Determine the [x, y] coordinate at the center of the cell enclosing the given text.  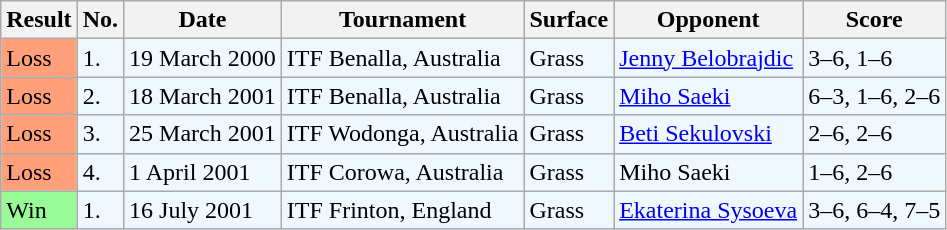
4. [100, 172]
Win [39, 210]
3. [100, 134]
Ekaterina Sysoeva [708, 210]
No. [100, 20]
6–3, 1–6, 2–6 [874, 96]
Score [874, 20]
3–6, 6–4, 7–5 [874, 210]
1 April 2001 [203, 172]
Date [203, 20]
25 March 2001 [203, 134]
Tournament [402, 20]
ITF Corowa, Australia [402, 172]
1–6, 2–6 [874, 172]
19 March 2000 [203, 58]
Beti Sekulovski [708, 134]
3–6, 1–6 [874, 58]
Jenny Belobrajdic [708, 58]
ITF Frinton, England [402, 210]
Opponent [708, 20]
18 March 2001 [203, 96]
16 July 2001 [203, 210]
ITF Wodonga, Australia [402, 134]
Result [39, 20]
2. [100, 96]
2–6, 2–6 [874, 134]
Surface [569, 20]
